Find where the given text appears and provide that cell's center as (X, Y) coordinate. 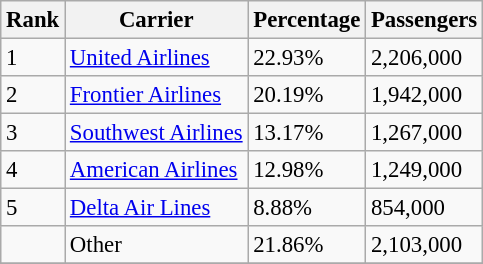
12.98% (307, 170)
8.88% (307, 208)
5 (33, 208)
1 (33, 58)
2,103,000 (424, 245)
13.17% (307, 133)
American Airlines (156, 170)
21.86% (307, 245)
1,249,000 (424, 170)
Rank (33, 20)
Southwest Airlines (156, 133)
1,267,000 (424, 133)
2 (33, 95)
20.19% (307, 95)
Percentage (307, 20)
Passengers (424, 20)
Delta Air Lines (156, 208)
22.93% (307, 58)
4 (33, 170)
United Airlines (156, 58)
2,206,000 (424, 58)
1,942,000 (424, 95)
Frontier Airlines (156, 95)
Other (156, 245)
854,000 (424, 208)
Carrier (156, 20)
3 (33, 133)
